Return (x, y) of the center of cell containing provided text 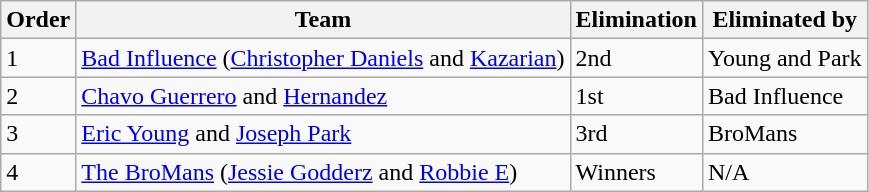
4 (38, 172)
BroMans (784, 134)
The BroMans (Jessie Godderz and Robbie E) (323, 172)
Team (323, 20)
Order (38, 20)
Chavo Guerrero and Hernandez (323, 96)
Bad Influence (Christopher Daniels and Kazarian) (323, 58)
1 (38, 58)
2 (38, 96)
1st (636, 96)
Bad Influence (784, 96)
Eric Young and Joseph Park (323, 134)
Young and Park (784, 58)
3 (38, 134)
2nd (636, 58)
Eliminated by (784, 20)
Elimination (636, 20)
Winners (636, 172)
3rd (636, 134)
N/A (784, 172)
